Output the (X, Y) coordinate of the center of the cell containing the given text.  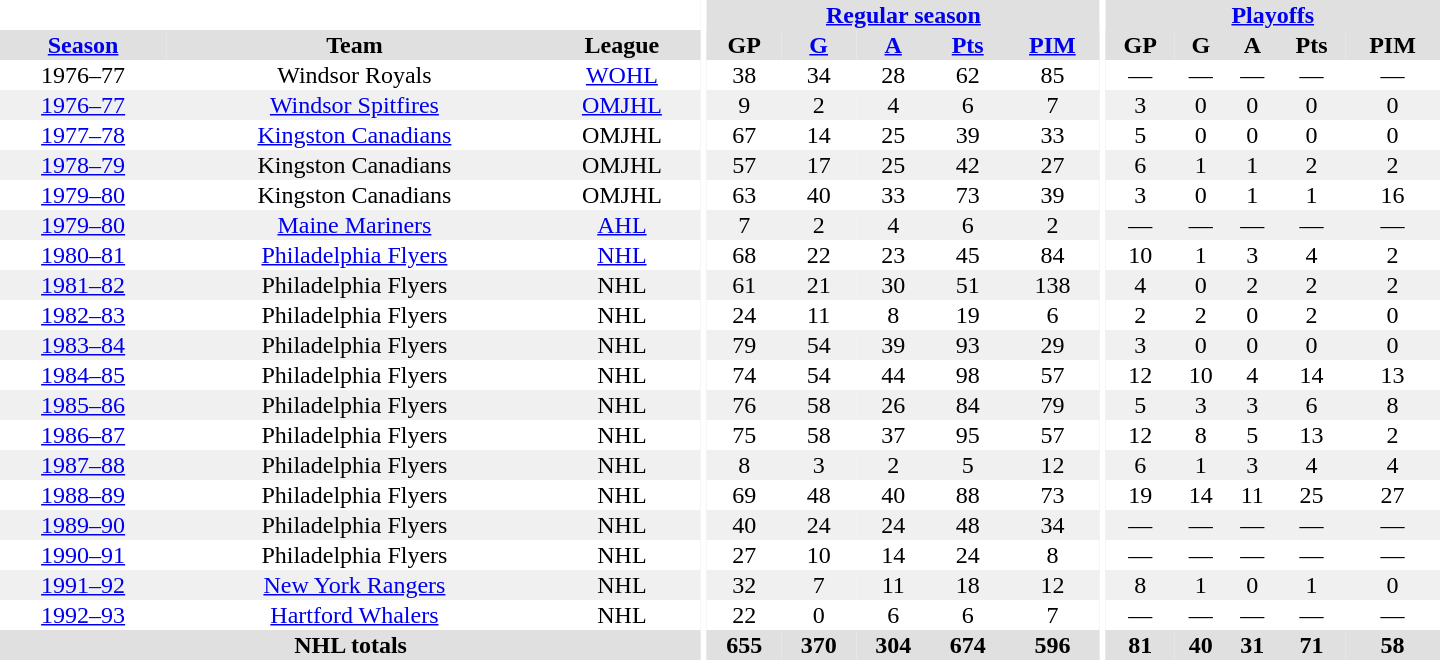
17 (818, 165)
29 (1052, 345)
1988–89 (83, 495)
1986–87 (83, 435)
37 (894, 435)
674 (968, 645)
69 (744, 495)
61 (744, 285)
596 (1052, 645)
21 (818, 285)
63 (744, 195)
Windsor Spitfires (354, 105)
1982–83 (83, 315)
18 (968, 585)
74 (744, 375)
26 (894, 405)
38 (744, 75)
Hartford Whalers (354, 615)
28 (894, 75)
1992–93 (83, 615)
NHL totals (350, 645)
67 (744, 135)
370 (818, 645)
1977–78 (83, 135)
138 (1052, 285)
71 (1312, 645)
1984–85 (83, 375)
304 (894, 645)
32 (744, 585)
Season (83, 45)
23 (894, 255)
76 (744, 405)
1987–88 (83, 465)
Maine Mariners (354, 225)
AHL (622, 225)
Playoffs (1273, 15)
Team (354, 45)
81 (1140, 645)
1978–79 (83, 165)
88 (968, 495)
655 (744, 645)
Windsor Royals (354, 75)
1980–81 (83, 255)
31 (1253, 645)
League (622, 45)
93 (968, 345)
1990–91 (83, 555)
45 (968, 255)
9 (744, 105)
75 (744, 435)
51 (968, 285)
16 (1392, 195)
1991–92 (83, 585)
1983–84 (83, 345)
42 (968, 165)
1981–82 (83, 285)
WOHL (622, 75)
68 (744, 255)
1989–90 (83, 525)
62 (968, 75)
85 (1052, 75)
New York Rangers (354, 585)
Regular season (904, 15)
1985–86 (83, 405)
44 (894, 375)
98 (968, 375)
95 (968, 435)
30 (894, 285)
